For the text-containing cell, return its midpoint in [X, Y] coordinate format. 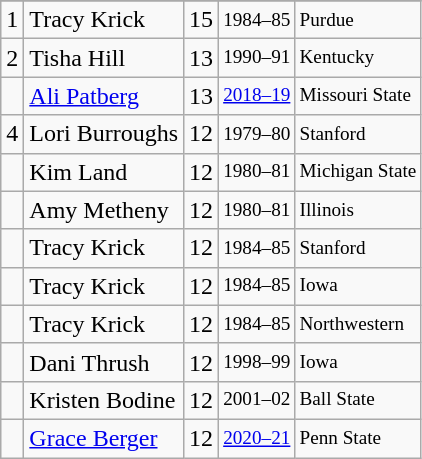
Michigan State [358, 172]
Purdue [358, 20]
Kristen Bodine [104, 400]
1 [12, 20]
15 [202, 20]
Tisha Hill [104, 58]
Dani Thrush [104, 362]
Lori Burroughs [104, 134]
Ball State [358, 400]
Ali Patberg [104, 96]
2020–21 [257, 438]
Penn State [358, 438]
Amy Metheny [104, 210]
Kentucky [358, 58]
Missouri State [358, 96]
Illinois [358, 210]
Grace Berger [104, 438]
1998–99 [257, 362]
1990–91 [257, 58]
4 [12, 134]
2 [12, 58]
2018–19 [257, 96]
2001–02 [257, 400]
Kim Land [104, 172]
Northwestern [358, 324]
1979–80 [257, 134]
